Detect which cell encompasses the target text, then output its (x, y) center coordinate. 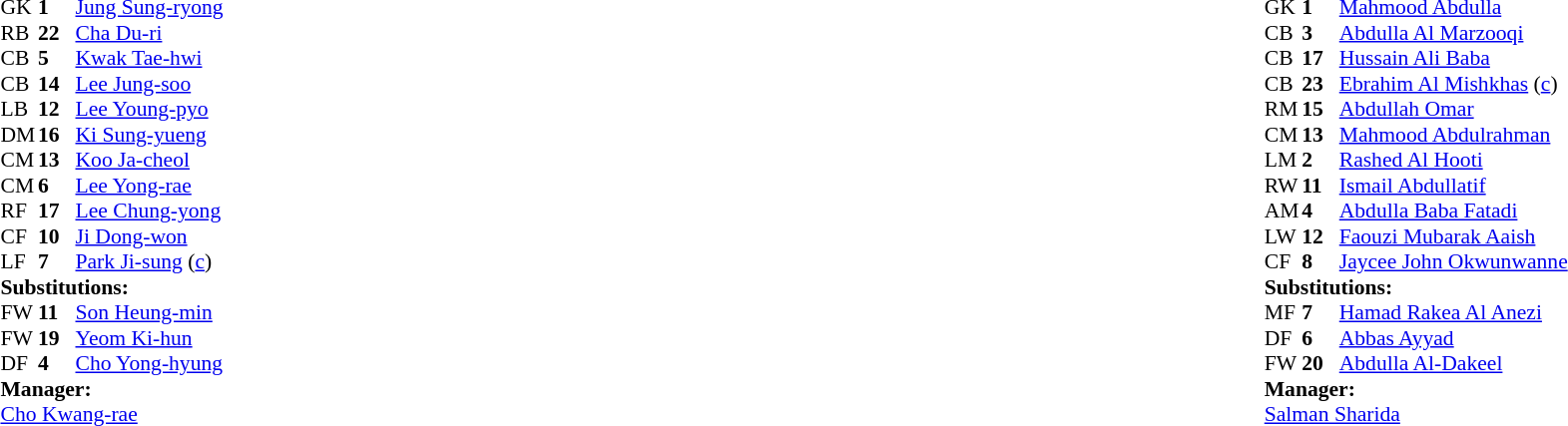
22 (57, 33)
20 (1320, 364)
Abdullah Omar (1453, 109)
LB (19, 109)
LM (1284, 161)
Mahmood Abdulrahman (1453, 135)
Hussain Ali Baba (1453, 59)
Ki Sung-yueng (150, 135)
MF (1284, 312)
Lee Chung-yong (150, 211)
AM (1284, 211)
Yeom Ki-hun (150, 338)
Ismail Abdullatif (1453, 186)
Hamad Rakea Al Anezi (1453, 312)
Ji Dong-won (150, 236)
Abdulla Baba Fatadi (1453, 211)
19 (57, 338)
Abdulla Al Marzooqi (1453, 33)
RM (1284, 109)
Cha Du-ri (150, 33)
Lee Young-pyo (150, 109)
Faouzi Mubarak Aaish (1453, 236)
RB (19, 33)
23 (1320, 84)
RF (19, 211)
Abdulla Al-Dakeel (1453, 364)
5 (57, 59)
Son Heung-min (150, 312)
15 (1320, 109)
Jaycee John Okwunwanne (1453, 262)
Ebrahim Al Mishkhas (c) (1453, 84)
Abbas Ayyad (1453, 338)
14 (57, 84)
DM (19, 135)
LF (19, 262)
10 (57, 236)
Rashed Al Hooti (1453, 161)
Lee Jung-soo (150, 84)
Koo Ja-cheol (150, 161)
RW (1284, 186)
16 (57, 135)
8 (1320, 262)
Park Ji-sung (c) (150, 262)
LW (1284, 236)
Lee Yong-rae (150, 186)
Cho Yong-hyung (150, 364)
Kwak Tae-hwi (150, 59)
3 (1320, 33)
2 (1320, 161)
